Return (x, y) of the center of cell containing provided text 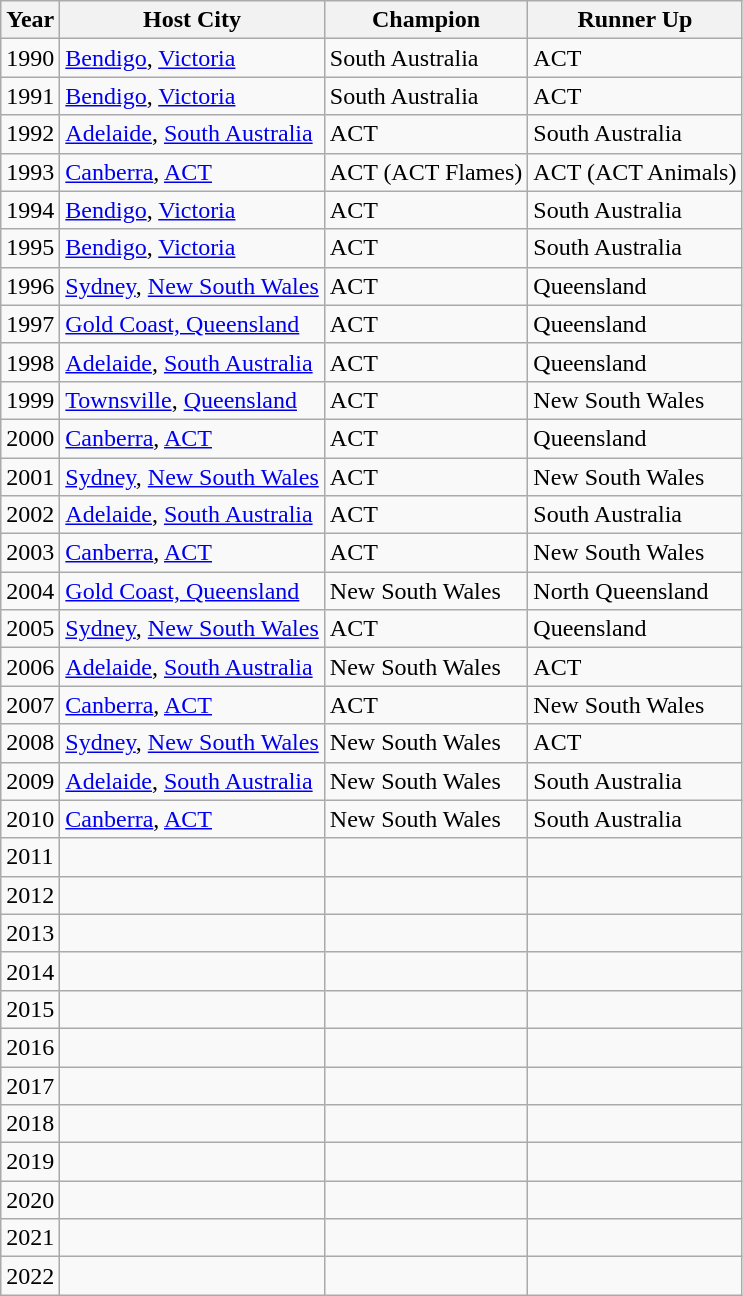
2010 (30, 819)
ACT (ACT Animals) (635, 172)
2004 (30, 591)
1995 (30, 248)
2015 (30, 1009)
North Queensland (635, 591)
2019 (30, 1162)
1999 (30, 400)
2007 (30, 705)
2002 (30, 515)
Runner Up (635, 20)
2014 (30, 971)
Host City (192, 20)
2003 (30, 553)
1991 (30, 96)
2000 (30, 438)
1990 (30, 58)
2008 (30, 743)
2020 (30, 1200)
2006 (30, 667)
2009 (30, 781)
2013 (30, 933)
1992 (30, 134)
2001 (30, 477)
2016 (30, 1047)
Year (30, 20)
ACT (ACT Flames) (426, 172)
1997 (30, 324)
1993 (30, 172)
2017 (30, 1085)
2022 (30, 1276)
1998 (30, 362)
Townsville, Queensland (192, 400)
1996 (30, 286)
2011 (30, 857)
Champion (426, 20)
2018 (30, 1124)
2021 (30, 1238)
2012 (30, 895)
1994 (30, 210)
2005 (30, 629)
